Identify which cell holds the provided text, then report its (x, y) central coordinate. 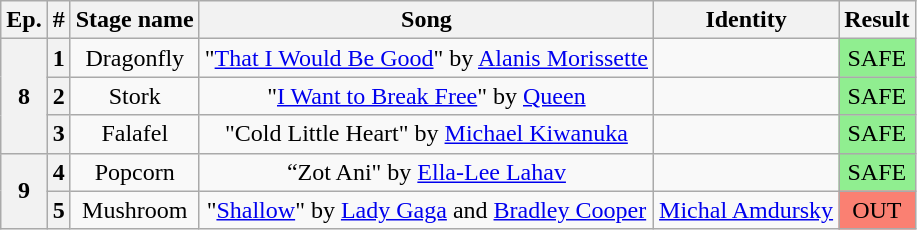
"Cold Little Heart" by Michael Kiwanuka (426, 134)
"I Want to Break Free" by Queen (426, 96)
5 (58, 210)
8 (24, 96)
Result (877, 20)
"That I Would Be Good" by Alanis Morissette (426, 58)
Ep. (24, 20)
3 (58, 134)
“Zot Ani" by Ella-Lee Lahav (426, 172)
1 (58, 58)
Identity (746, 20)
Stage name (134, 20)
Michal Amdursky (746, 210)
Mushroom (134, 210)
"Shallow" by Lady Gaga and Bradley Cooper (426, 210)
Popcorn (134, 172)
2 (58, 96)
Dragonfly (134, 58)
Falafel (134, 134)
OUT (877, 210)
# (58, 20)
9 (24, 191)
Stork (134, 96)
4 (58, 172)
Song (426, 20)
